Provide the [X, Y] coordinate of the cell's center where the given text is located.  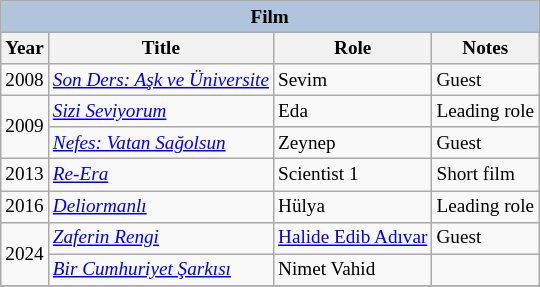
Notes [486, 48]
Nefes: Vatan Sağolsun [160, 143]
2008 [25, 80]
Zaferin Rengi [160, 238]
2013 [25, 175]
Bir Cumhuriyet Şarkısı [160, 270]
Sizi Seviyorum [160, 111]
Hülya [352, 206]
2024 [25, 254]
2009 [25, 126]
2016 [25, 206]
Short film [486, 175]
Title [160, 48]
Zeynep [352, 143]
Film [270, 17]
Sevim [352, 80]
Son Ders: Aşk ve Üniversite [160, 80]
Year [25, 48]
Role [352, 48]
Re-Era [160, 175]
Halide Edib Adıvar [352, 238]
Scientist 1 [352, 175]
Deliormanlı [160, 206]
Nimet Vahid [352, 270]
Eda [352, 111]
